Return [X, Y] of the center of cell containing provided text 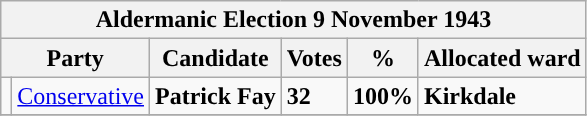
32 [314, 96]
Votes [314, 58]
100% [382, 96]
Candidate [216, 58]
Party [76, 58]
Conservative [81, 96]
Allocated ward [502, 58]
Aldermanic Election 9 November 1943 [294, 20]
% [382, 58]
Patrick Fay [216, 96]
Kirkdale [502, 96]
